From the cell containing the given text, extract its center point as [x, y] coordinate. 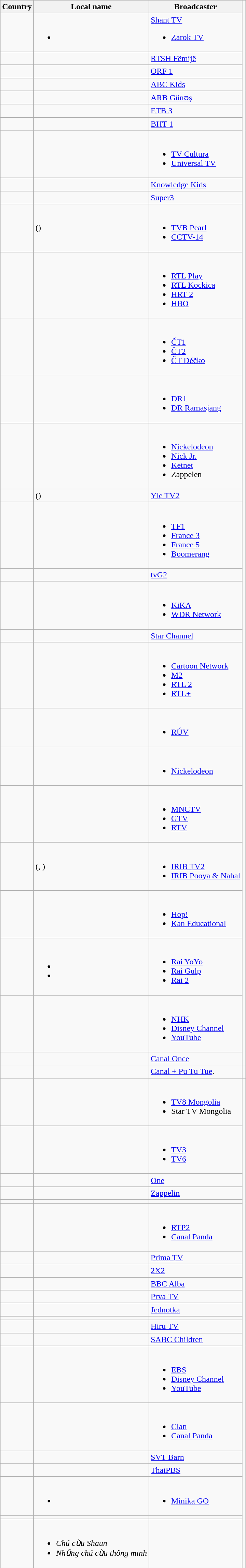
TV3TV6 [195, 1150]
TV CulturaUniversal TV [195, 154]
IRIB TV2IRIB Pooya & Nahal [195, 866]
Hop!Kan Educational [195, 914]
KiKAWDR Network [195, 605]
Prima TV [195, 1258]
2X2 [195, 1271]
ARB Günəş [195, 98]
ORF 1 [195, 71]
RÚV [195, 728]
Shant TVZarok TV [195, 33]
ABC Kids [195, 84]
Local name [91, 7]
ClanCanal Panda [195, 1427]
BBC Alba [195, 1284]
ThaiPBS [195, 1470]
Canal + Pu Tu Tue. [195, 1071]
tvG2 [195, 575]
NHKDisney ChannelYouTube [195, 1024]
ETB 3 [195, 111]
Country [17, 7]
Knowledge Kids [195, 185]
MNCTVGTVRTV [195, 814]
SABC Children [195, 1339]
(, ) [91, 866]
RTP2Canal Panda [195, 1227]
Zappelin [195, 1193]
Canal Once [195, 1059]
TVB PearlCCTV-14 [195, 228]
Broadcaster [195, 7]
Chú cừu ShaunNhững chú cừu thông minh [91, 1543]
BHT 1 [195, 124]
Cartoon NetworkM2RTL 2RTL+ [195, 675]
Minika GO [195, 1496]
Star Channel [195, 636]
ČT1ČT2ČT Déčko [195, 347]
TV8 MongoliaStar TV Mongolia [195, 1102]
DR1DR Ramasjang [195, 399]
Jednotka [195, 1310]
RTSH Fëmijë [195, 58]
RTL PlayRTL KockicaHRT 2HBO [195, 285]
NickelodeonNick Jr.KetnetZappelen [195, 456]
SVT Barn [195, 1457]
Prva TV [195, 1297]
One [195, 1180]
Hiru TV [195, 1326]
TF1France 3France 5Boomerang [195, 535]
EBSDisney ChannelYouTube [195, 1375]
Nickelodeon [195, 766]
Rai YoYoRai GulpRai 2 [195, 966]
Yle TV2 [195, 495]
Super3 [195, 198]
